Find where the given text appears and provide that cell's center as (x, y) coordinate. 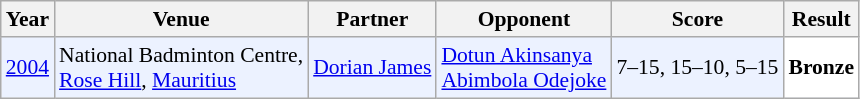
Dotun Akinsanya Abimbola Odejoke (524, 68)
National Badminton Centre,Rose Hill, Mauritius (181, 68)
Dorian James (372, 68)
2004 (28, 68)
Year (28, 19)
Result (821, 19)
Opponent (524, 19)
7–15, 15–10, 5–15 (697, 68)
Venue (181, 19)
Score (697, 19)
Partner (372, 19)
Bronze (821, 68)
